Find where the given text appears and provide that cell's center as (x, y) coordinate. 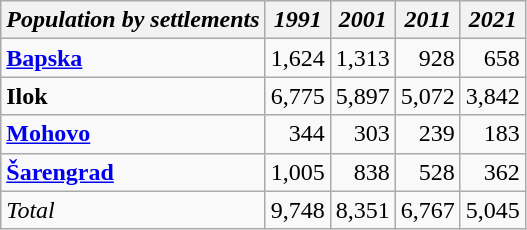
1,624 (298, 58)
Population by settlements (133, 20)
5,897 (362, 96)
838 (362, 172)
2001 (362, 20)
6,767 (428, 210)
2011 (428, 20)
Šarengrad (133, 172)
Ilok (133, 96)
5,072 (428, 96)
239 (428, 134)
183 (492, 134)
Bapska (133, 58)
658 (492, 58)
5,045 (492, 210)
3,842 (492, 96)
Mohovo (133, 134)
928 (428, 58)
528 (428, 172)
344 (298, 134)
1991 (298, 20)
303 (362, 134)
6,775 (298, 96)
8,351 (362, 210)
2021 (492, 20)
9,748 (298, 210)
Total (133, 210)
362 (492, 172)
1,005 (298, 172)
1,313 (362, 58)
